Return [x, y] of the center of cell containing provided text 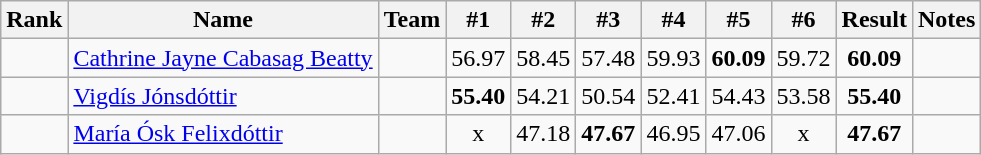
52.41 [674, 96]
56.97 [478, 58]
#3 [608, 20]
47.18 [544, 134]
54.43 [738, 96]
#1 [478, 20]
57.48 [608, 58]
46.95 [674, 134]
María Ósk Felixdóttir [223, 134]
59.93 [674, 58]
#2 [544, 20]
53.58 [804, 96]
50.54 [608, 96]
47.06 [738, 134]
Rank [34, 20]
Vigdís Jónsdóttir [223, 96]
59.72 [804, 58]
54.21 [544, 96]
#6 [804, 20]
#5 [738, 20]
Result [874, 20]
Name [223, 20]
58.45 [544, 58]
Cathrine Jayne Cabasag Beatty [223, 58]
#4 [674, 20]
Notes [946, 20]
Team [412, 20]
